Scan for the cell matching the given text and deliver its (X, Y) coordinate at center. 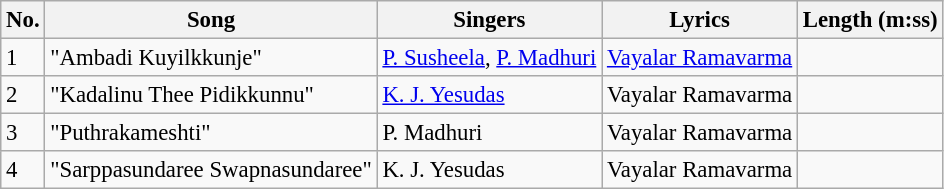
Length (m:ss) (870, 20)
Song (211, 20)
"Kadalinu Thee Pidikkunnu" (211, 95)
Singers (490, 20)
P. Madhuri (490, 133)
"Sarppasundaree Swapnasundaree" (211, 170)
"Puthrakameshti" (211, 133)
Lyrics (700, 20)
P. Susheela, P. Madhuri (490, 58)
"Ambadi Kuyilkkunje" (211, 58)
No. (23, 20)
2 (23, 95)
3 (23, 133)
4 (23, 170)
1 (23, 58)
